Extract the [x, y] coordinate from the center of the cell holding the provided text.  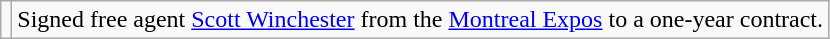
Signed free agent Scott Winchester from the Montreal Expos to a one-year contract. [420, 20]
